Extract the [X, Y] coordinate from the center of the cell holding the provided text.  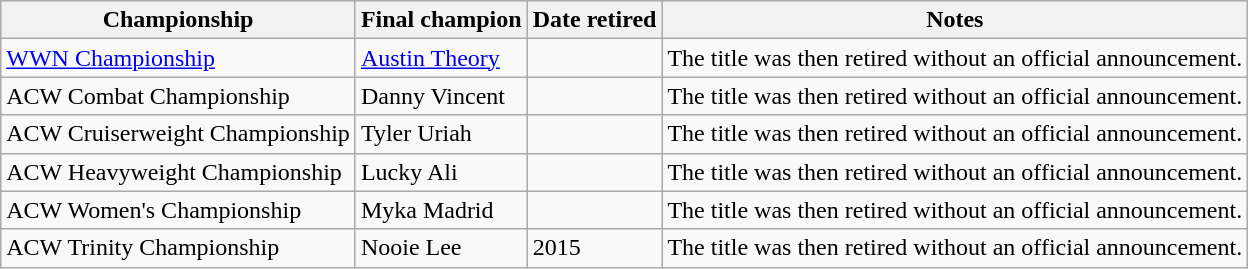
Date retired [594, 20]
WWN Championship [178, 58]
Nooie Lee [441, 248]
Lucky Ali [441, 172]
Tyler Uriah [441, 134]
ACW Combat Championship [178, 96]
Notes [955, 20]
Myka Madrid [441, 210]
ACW Trinity Championship [178, 248]
Championship [178, 20]
Final champion [441, 20]
Austin Theory [441, 58]
Danny Vincent [441, 96]
2015 [594, 248]
ACW Heavyweight Championship [178, 172]
ACW Cruiserweight Championship [178, 134]
ACW Women's Championship [178, 210]
